Capture the cell that displays the provided text and extract its [x, y] central coordinate. 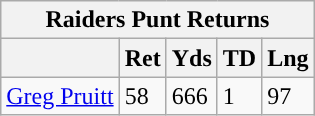
97 [288, 96]
TD [239, 58]
Raiders Punt Returns [158, 20]
Lng [288, 58]
Ret [142, 58]
1 [239, 96]
666 [192, 96]
Yds [192, 58]
Greg Pruitt [60, 96]
58 [142, 96]
